Search for the cell housing the specified text and yield its [X, Y] center coordinate. 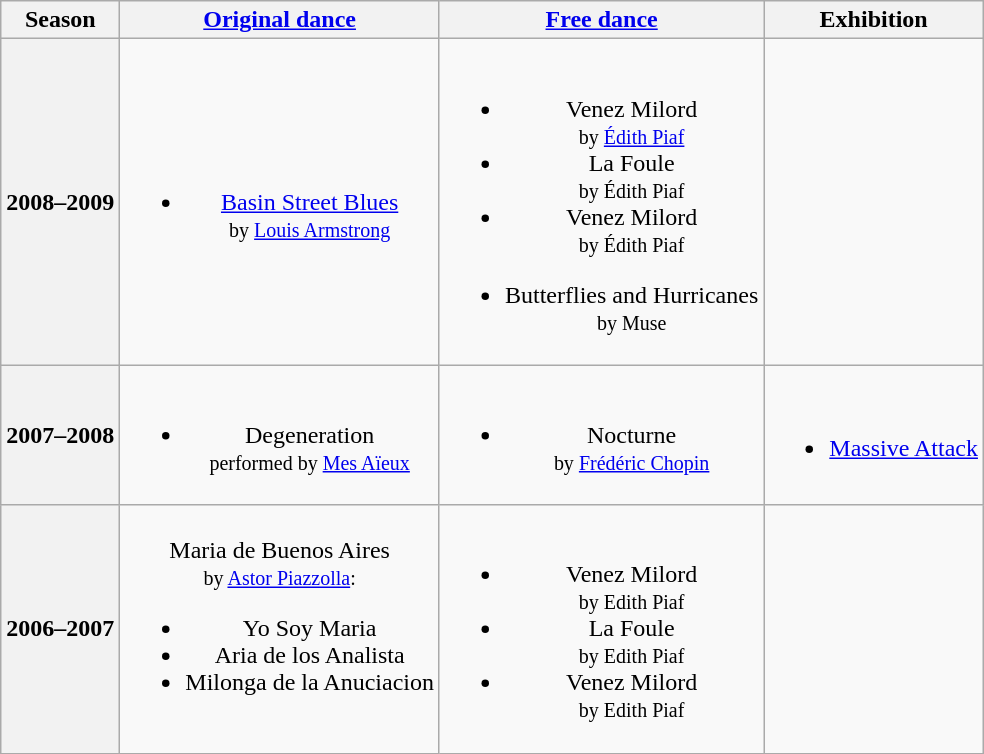
2008–2009 [60, 202]
Exhibition [874, 20]
Degeneration performed by Mes Aïeux [280, 435]
Massive Attack [874, 435]
Venez Milord by Edith Piaf La Foule by Edith Piaf Venez Milord by Edith Piaf [601, 629]
2007–2008 [60, 435]
Original dance [280, 20]
Season [60, 20]
2006–2007 [60, 629]
Venez Milord by Édith Piaf La Foule by Édith Piaf Venez Milord by Édith Piaf Butterflies and Hurricanes by Muse [601, 202]
Free dance [601, 20]
Basin Street Blues by Louis Armstrong [280, 202]
Nocturne by Frédéric Chopin [601, 435]
Maria de Buenos Aires by Astor Piazzolla: Yo Soy MariaAria de los AnalistaMilonga de la Anuciacion [280, 629]
